Pinpoint the cell where the given text exists, returning its [x, y] midpoint coordinate. 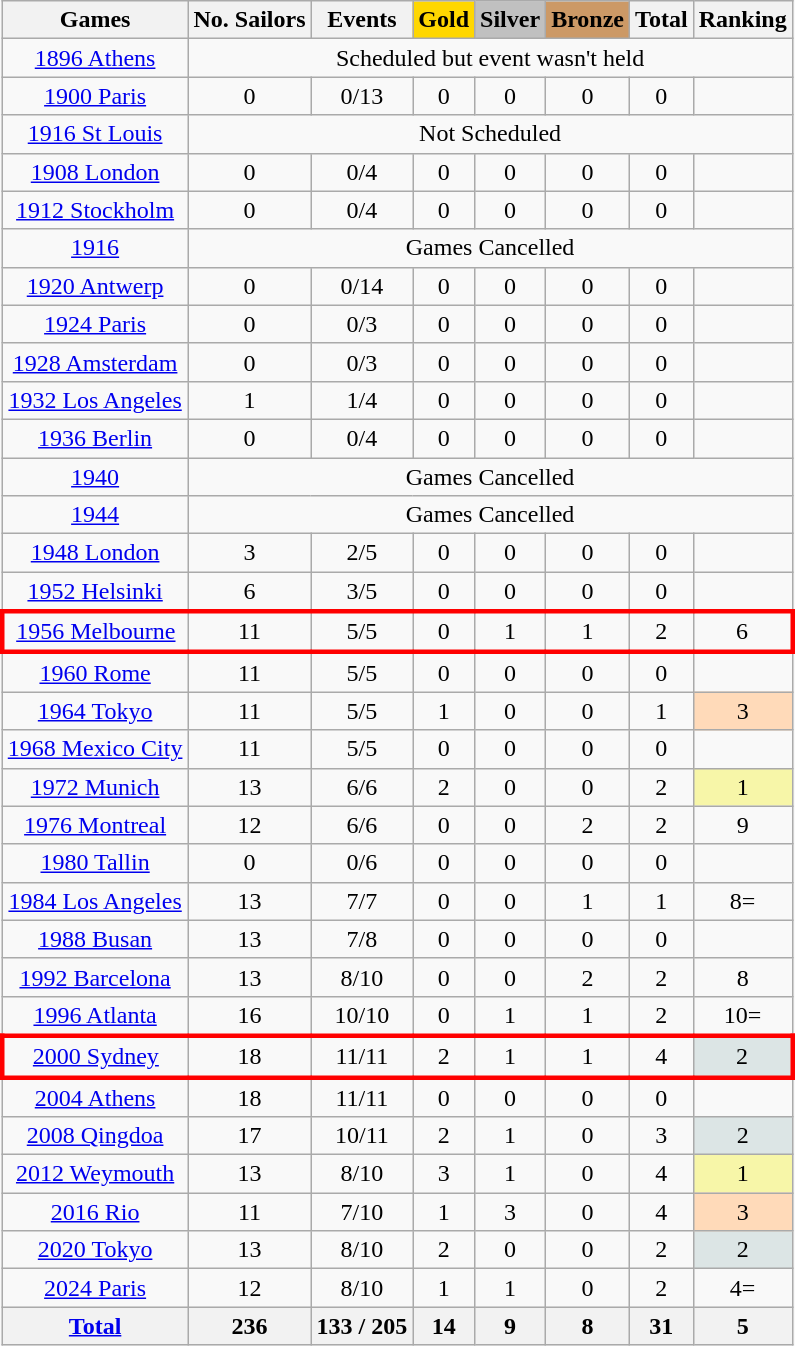
17 [250, 1136]
16 [250, 1016]
No. Sailors [250, 20]
2024 Paris [95, 1288]
Gold [444, 20]
14 [444, 1326]
1916 St Louis [95, 134]
1932 Los Angeles [95, 400]
2020 Tokyo [95, 1250]
1924 Paris [95, 324]
1920 Antwerp [95, 286]
Bronze [588, 20]
1988 Busan [95, 939]
10/10 [362, 1016]
1/4 [362, 400]
1944 [95, 515]
7/8 [362, 939]
1952 Helsinki [95, 592]
2/5 [362, 553]
1900 Paris [95, 96]
1984 Los Angeles [95, 901]
2000 Sydney [95, 1056]
1976 Montreal [95, 825]
1968 Mexico City [95, 749]
1940 [95, 477]
Silver [510, 20]
1996 Atlanta [95, 1016]
1972 Munich [95, 787]
Not Scheduled [490, 134]
Ranking [742, 20]
1948 London [95, 553]
Games [95, 20]
1992 Barcelona [95, 977]
0/13 [362, 96]
3/5 [362, 592]
1916 [95, 248]
7/10 [362, 1212]
2012 Weymouth [95, 1174]
133 / 205 [362, 1326]
0/14 [362, 286]
1980 Tallin [95, 863]
2004 Athens [95, 1097]
10/11 [362, 1136]
2016 Rio [95, 1212]
1936 Berlin [95, 438]
1928 Amsterdam [95, 362]
4= [742, 1288]
1908 London [95, 172]
31 [662, 1326]
Scheduled but event wasn't held [490, 58]
10= [742, 1016]
8= [742, 901]
1956 Melbourne [95, 632]
7/7 [362, 901]
1960 Rome [95, 672]
1896 Athens [95, 58]
Events [362, 20]
236 [250, 1326]
1912 Stockholm [95, 210]
0/6 [362, 863]
5 [742, 1326]
1964 Tokyo [95, 711]
2008 Qingdoa [95, 1136]
